From the cell containing the given text, extract its center point as (x, y) coordinate. 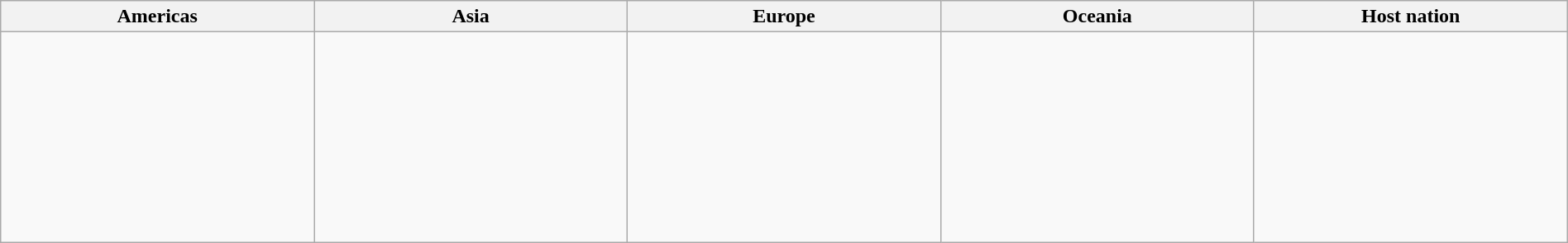
Host nation (1411, 17)
Asia (471, 17)
Americas (157, 17)
Europe (784, 17)
Oceania (1097, 17)
